Scan for the cell matching the given text and deliver its (X, Y) coordinate at center. 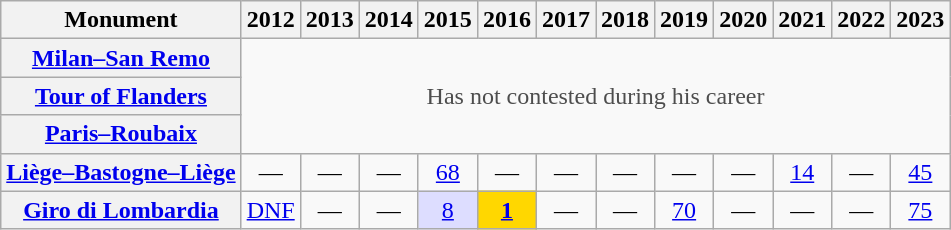
2017 (566, 20)
Liège–Bastogne–Liège (121, 172)
45 (920, 172)
Has not contested during his career (596, 96)
2021 (802, 20)
2015 (448, 20)
DNF (270, 210)
2013 (330, 20)
2018 (626, 20)
2014 (388, 20)
Tour of Flanders (121, 96)
2019 (684, 20)
Milan–San Remo (121, 58)
Paris–Roubaix (121, 134)
Giro di Lombardia (121, 210)
8 (448, 210)
2022 (862, 20)
Monument (121, 20)
1 (506, 210)
75 (920, 210)
2012 (270, 20)
2023 (920, 20)
14 (802, 172)
70 (684, 210)
2016 (506, 20)
2020 (744, 20)
68 (448, 172)
